Provide the (x, y) coordinate of the cell's center where the given text is located.  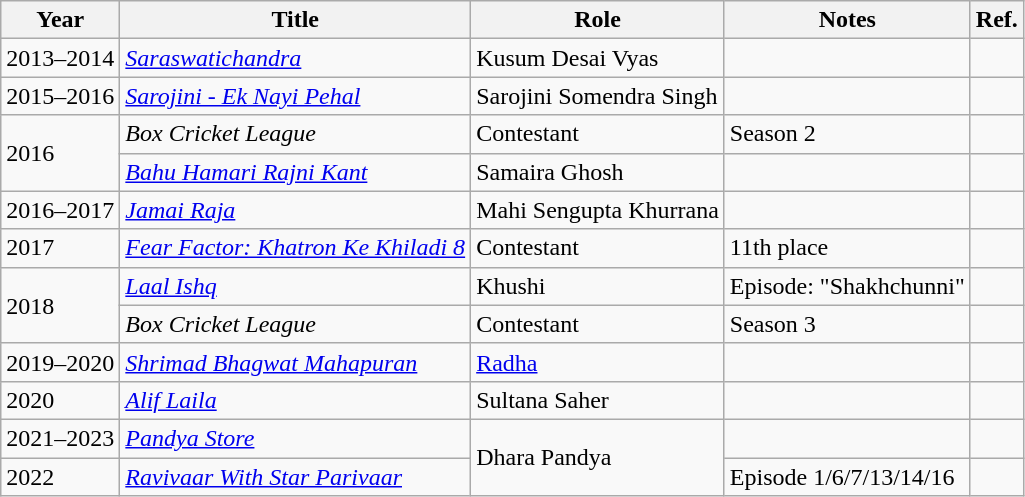
11th place (847, 248)
Shrimad Bhagwat Mahapuran (296, 362)
2019–2020 (60, 362)
Kusum Desai Vyas (598, 58)
Ref. (996, 20)
Episode 1/6/7/13/14/16 (847, 477)
Bahu Hamari Rajni Kant (296, 172)
Samaira Ghosh (598, 172)
Sarojini - Ek Nayi Pehal (296, 96)
2018 (60, 305)
Title (296, 20)
Episode: "Shakhchunni" (847, 286)
Saraswatichandra (296, 58)
Sarojini Somendra Singh (598, 96)
Season 3 (847, 324)
2017 (60, 248)
Fear Factor: Khatron Ke Khiladi 8 (296, 248)
Notes (847, 20)
Dhara Pandya (598, 457)
Sultana Saher (598, 400)
2021–2023 (60, 438)
Radha (598, 362)
2020 (60, 400)
Ravivaar With Star Parivaar (296, 477)
Laal Ishq (296, 286)
2013–2014 (60, 58)
Alif Laila (296, 400)
Role (598, 20)
Mahi Sengupta Khurrana (598, 210)
Jamai Raja (296, 210)
Khushi (598, 286)
2015–2016 (60, 96)
Year (60, 20)
2016 (60, 153)
2016–2017 (60, 210)
2022 (60, 477)
Pandya Store (296, 438)
Season 2 (847, 134)
